Provide the (x, y) coordinate of the cell's center where the given text is located.  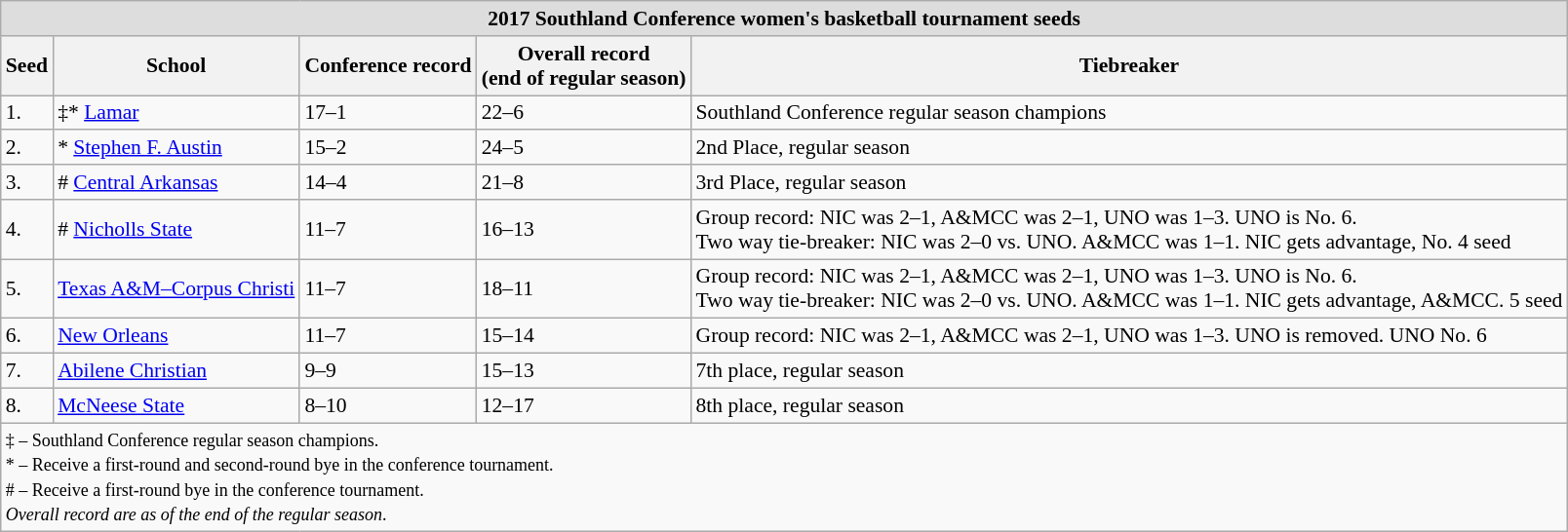
17–1 (388, 113)
# Nicholls State (176, 230)
Southland Conference regular season champions (1129, 113)
New Orleans (176, 336)
* Stephen F. Austin (176, 148)
24–5 (584, 148)
8–10 (388, 405)
22–6 (584, 113)
12–17 (584, 405)
Texas A&M–Corpus Christi (176, 288)
8. (27, 405)
4. (27, 230)
Seed (27, 66)
3. (27, 182)
‡* Lamar (176, 113)
5. (27, 288)
15–13 (584, 371)
21–8 (584, 182)
Tiebreaker (1129, 66)
2nd Place, regular season (1129, 148)
Abilene Christian (176, 371)
7. (27, 371)
3rd Place, regular season (1129, 182)
Group record: NIC was 2–1, A&MCC was 2–1, UNO was 1–3. UNO is removed. UNO No. 6 (1129, 336)
2017 Southland Conference women's basketball tournament seeds (784, 19)
Conference record (388, 66)
16–13 (584, 230)
Overall record (end of regular season) (584, 66)
7th place, regular season (1129, 371)
14–4 (388, 182)
1. (27, 113)
18–11 (584, 288)
9–9 (388, 371)
2. (27, 148)
15–2 (388, 148)
6. (27, 336)
15–14 (584, 336)
McNeese State (176, 405)
8th place, regular season (1129, 405)
# Central Arkansas (176, 182)
School (176, 66)
